Provide the (x, y) coordinate of the cell's center where the given text is located.  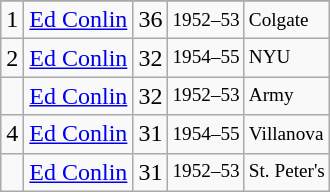
Colgate (286, 20)
36 (150, 20)
Villanova (286, 134)
NYU (286, 58)
4 (12, 134)
2 (12, 58)
Army (286, 96)
1 (12, 20)
St. Peter's (286, 172)
